Return (X, Y) of the center of cell containing provided text 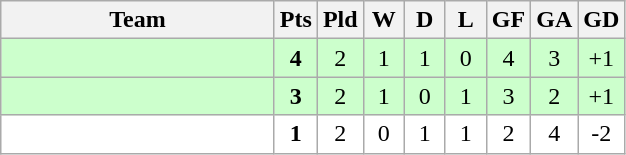
W (384, 20)
GD (602, 20)
Pld (340, 20)
L (466, 20)
D (424, 20)
-2 (602, 134)
Team (138, 20)
Pts (296, 20)
GA (554, 20)
GF (508, 20)
